For the text-containing cell, return its midpoint in [x, y] coordinate format. 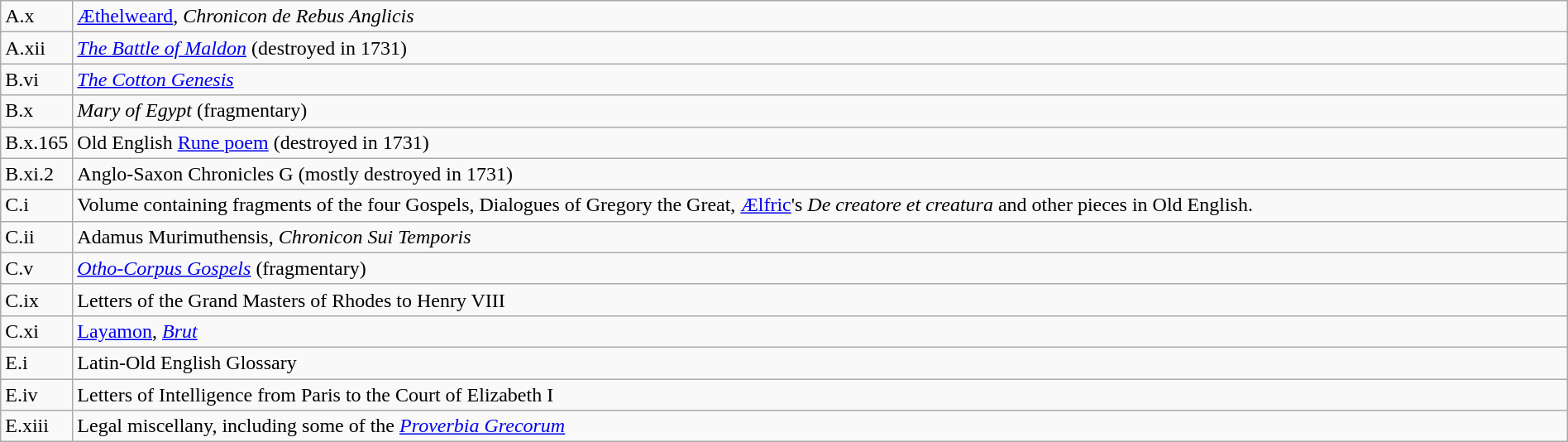
Latin-Old English Glossary [820, 363]
B.x.165 [36, 142]
A.x [36, 17]
Letters of the Grand Masters of Rhodes to Henry VIII [820, 300]
E.xiii [36, 426]
Letters of Intelligence from Paris to the Court of Elizabeth I [820, 395]
C.i [36, 205]
B.vi [36, 79]
A.xii [36, 48]
The Cotton Genesis [820, 79]
B.x [36, 111]
Layamon, Brut [820, 331]
Otho-Corpus Gospels (fragmentary) [820, 268]
Æthelweard, Chronicon de Rebus Anglicis [820, 17]
C.ix [36, 300]
E.iv [36, 395]
Anglo-Saxon Chronicles G (mostly destroyed in 1731) [820, 174]
Volume containing fragments of the four Gospels, Dialogues of Gregory the Great, Ælfric's De creatore et creatura and other pieces in Old English. [820, 205]
Old English Rune poem (destroyed in 1731) [820, 142]
Adamus Murimuthensis, Chronicon Sui Temporis [820, 237]
Mary of Egypt (fragmentary) [820, 111]
C.v [36, 268]
Legal miscellany, including some of the Proverbia Grecorum [820, 426]
E.i [36, 363]
C.ii [36, 237]
B.xi.2 [36, 174]
C.xi [36, 331]
The Battle of Maldon (destroyed in 1731) [820, 48]
